Capture the cell that displays the provided text and extract its [x, y] central coordinate. 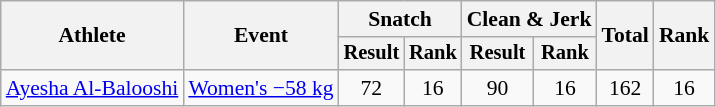
Athlete [92, 36]
Clean & Jerk [530, 19]
162 [624, 88]
72 [372, 88]
Total [624, 36]
90 [498, 88]
Snatch [400, 19]
Event [260, 36]
Women's −58 kg [260, 88]
Ayesha Al-Balooshi [92, 88]
